Extract the [x, y] coordinate from the center of the cell holding the provided text.  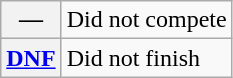
DNF [31, 58]
Did not compete [146, 20]
— [31, 20]
Did not finish [146, 58]
